For the text-containing cell, return its midpoint in (X, Y) coordinate format. 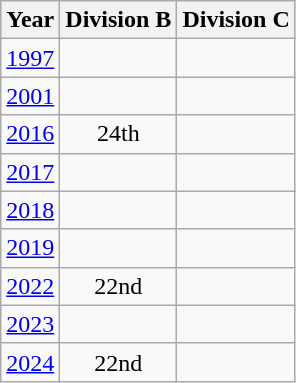
1997 (30, 58)
2022 (30, 286)
2018 (30, 210)
Division C (236, 20)
2017 (30, 172)
2023 (30, 324)
Year (30, 20)
2024 (30, 362)
24th (118, 134)
2001 (30, 96)
2016 (30, 134)
2019 (30, 248)
Division B (118, 20)
